Return [X, Y] of the center of cell containing provided text 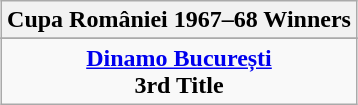
Dinamo București3rd Title [180, 72]
Cupa României 1967–68 Winners [180, 20]
